From the cell containing the given text, extract its center point as [X, Y] coordinate. 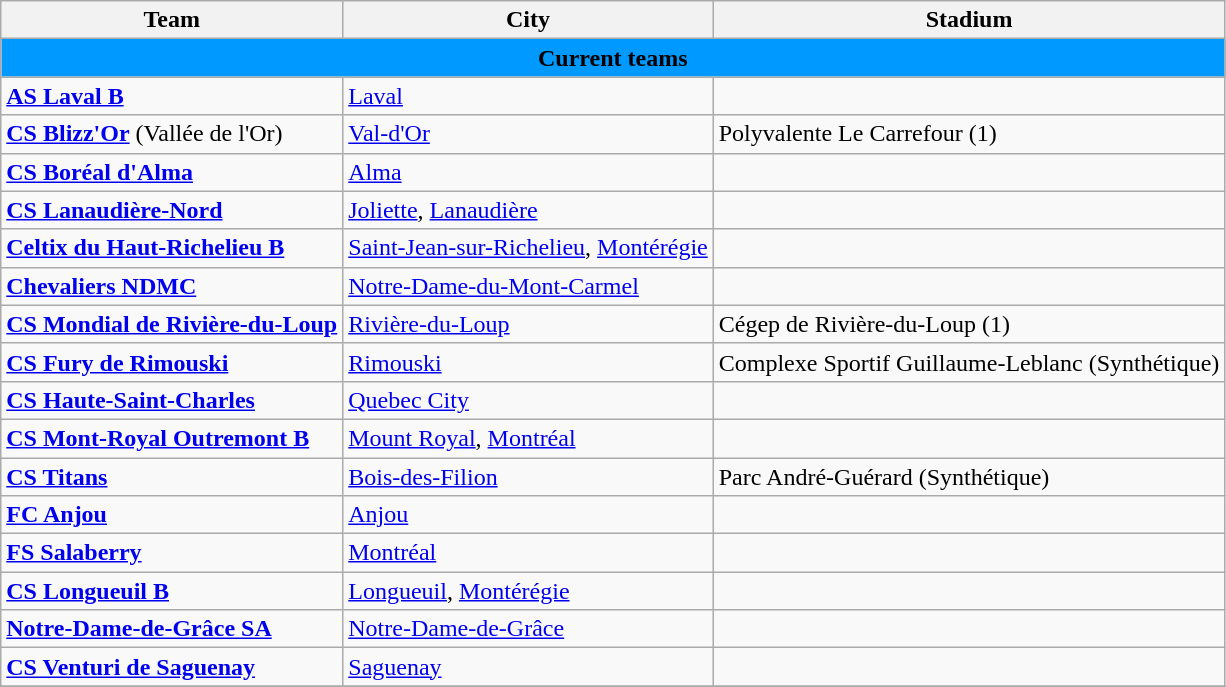
Laval [528, 96]
Notre-Dame-de-Grâce SA [172, 629]
Rivière-du-Loup [528, 324]
Anjou [528, 515]
Mount Royal, Montréal [528, 438]
Polyvalente Le Carrefour (1) [969, 134]
Saint-Jean-sur-Richelieu, Montérégie [528, 248]
City [528, 20]
Saguenay [528, 667]
Chevaliers NDMC [172, 286]
CS Haute-Saint-Charles [172, 400]
CS Mont-Royal Outremont B [172, 438]
Notre-Dame-du-Mont-Carmel [528, 286]
CS Blizz'Or (Vallée de l'Or) [172, 134]
Alma [528, 172]
Rimouski [528, 362]
Complexe Sportif Guillaume-Leblanc (Synthétique) [969, 362]
Celtix du Haut-Richelieu B [172, 248]
CS Longueuil B [172, 591]
FC Anjou [172, 515]
Cégep de Rivière-du-Loup (1) [969, 324]
Parc André-Guérard (Synthétique) [969, 477]
CS Mondial de Rivière-du-Loup [172, 324]
Team [172, 20]
Joliette, Lanaudière [528, 210]
CS Boréal d'Alma [172, 172]
Montréal [528, 553]
Current teams [613, 58]
Val-d'Or [528, 134]
FS Salaberry [172, 553]
Longueuil, Montérégie [528, 591]
CS Fury de Rimouski [172, 362]
Stadium [969, 20]
Quebec City [528, 400]
CS Venturi de Saguenay [172, 667]
Bois-des-Filion [528, 477]
CS Titans [172, 477]
AS Laval B [172, 96]
CS Lanaudière-Nord [172, 210]
Notre-Dame-de-Grâce [528, 629]
